Pinpoint the cell where the given text exists, returning its (X, Y) midpoint coordinate. 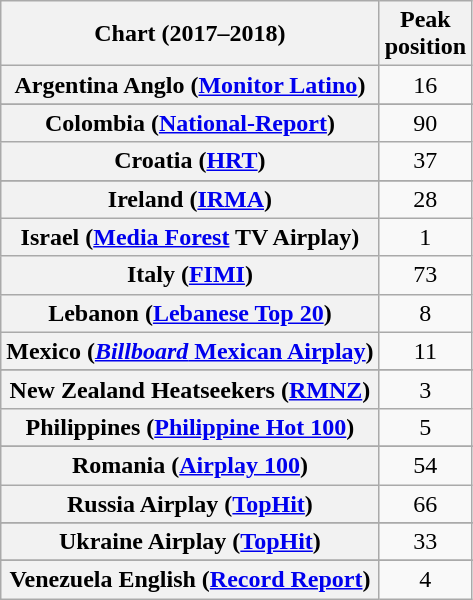
Russia Airplay (TopHit) (190, 503)
16 (425, 85)
Italy (FIMI) (190, 275)
37 (425, 161)
4 (425, 580)
Ireland (IRMA) (190, 199)
66 (425, 503)
Romania (Airplay 100) (190, 465)
Mexico (Billboard Mexican Airplay) (190, 351)
Colombia (National-Report) (190, 123)
11 (425, 351)
Philippines (Philippine Hot 100) (190, 427)
Lebanon (Lebanese Top 20) (190, 313)
33 (425, 542)
8 (425, 313)
Chart (2017–2018) (190, 34)
Argentina Anglo (Monitor Latino) (190, 85)
5 (425, 427)
1 (425, 237)
Venezuela English (Record Report) (190, 580)
90 (425, 123)
Ukraine Airplay (TopHit) (190, 542)
3 (425, 389)
54 (425, 465)
28 (425, 199)
73 (425, 275)
Israel (Media Forest TV Airplay) (190, 237)
Croatia (HRT) (190, 161)
New Zealand Heatseekers (RMNZ) (190, 389)
Peak position (425, 34)
